Return [x, y] of the center of cell containing provided text 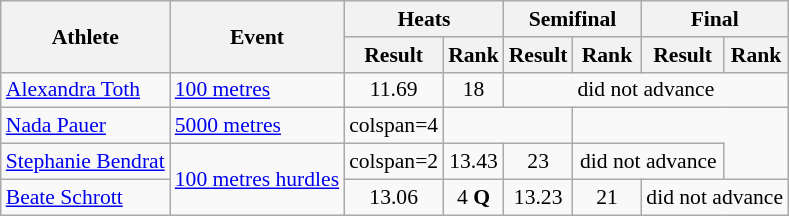
5000 metres [257, 126]
13.23 [538, 197]
Nada Pauer [86, 126]
Semifinal [573, 19]
colspan=4 [394, 126]
Stephanie Bendrat [86, 162]
Event [257, 36]
11.69 [394, 90]
100 metres hurdles [257, 180]
Beate Schrott [86, 197]
Final [714, 19]
colspan=2 [394, 162]
23 [538, 162]
13.43 [474, 162]
Heats [424, 19]
21 [608, 197]
13.06 [394, 197]
4 Q [474, 197]
Athlete [86, 36]
18 [474, 90]
100 metres [257, 90]
Alexandra Toth [86, 90]
